Return the [x, y] coordinate for the center point of the cell that contains the specified text.  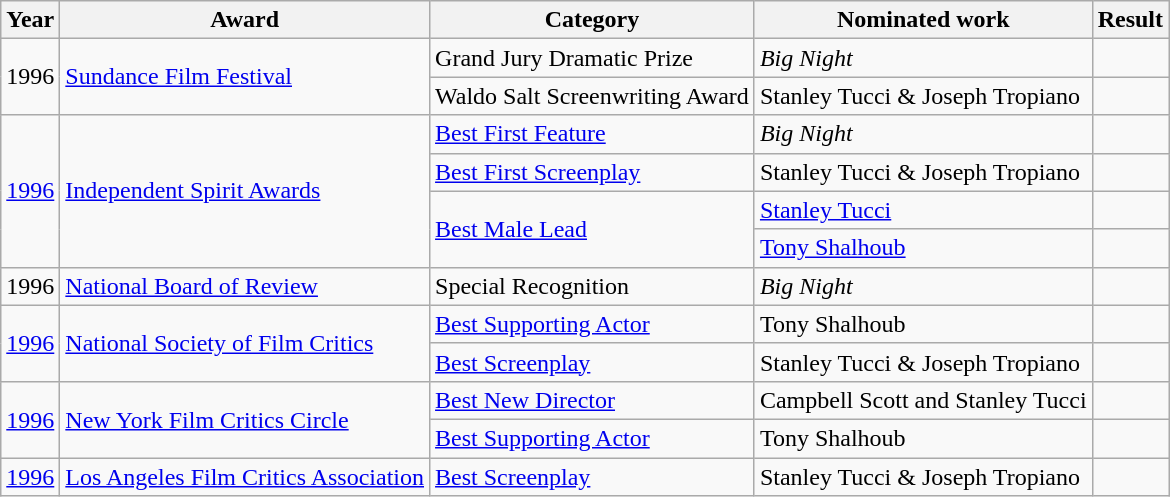
Best Male Lead [592, 229]
Campbell Scott and Stanley Tucci [923, 400]
Best First Screenplay [592, 172]
Los Angeles Film Critics Association [245, 477]
Best New Director [592, 400]
Category [592, 20]
Independent Spirit Awards [245, 191]
Year [30, 20]
Special Recognition [592, 286]
Waldo Salt Screenwriting Award [592, 96]
Sundance Film Festival [245, 77]
New York Film Critics Circle [245, 419]
National Board of Review [245, 286]
Award [245, 20]
Grand Jury Dramatic Prize [592, 58]
National Society of Film Critics [245, 343]
Stanley Tucci [923, 210]
Nominated work [923, 20]
Best First Feature [592, 134]
Result [1130, 20]
